Determine the [x, y] coordinate at the center of the cell enclosing the given text.  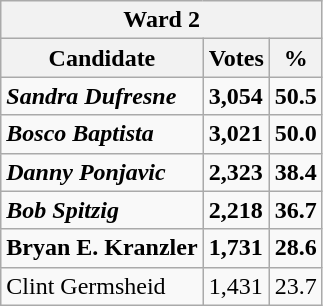
2,323 [236, 172]
Bosco Baptista [102, 134]
Clint Germsheid [102, 286]
36.7 [296, 210]
3,021 [236, 134]
3,054 [236, 96]
2,218 [236, 210]
% [296, 58]
Ward 2 [162, 20]
Bob Spitzig [102, 210]
50.0 [296, 134]
Sandra Dufresne [102, 96]
28.6 [296, 248]
23.7 [296, 286]
1,731 [236, 248]
Votes [236, 58]
Danny Ponjavic [102, 172]
Bryan E. Kranzler [102, 248]
38.4 [296, 172]
Candidate [102, 58]
50.5 [296, 96]
1,431 [236, 286]
